Pinpoint the cell where the given text exists, returning its [x, y] midpoint coordinate. 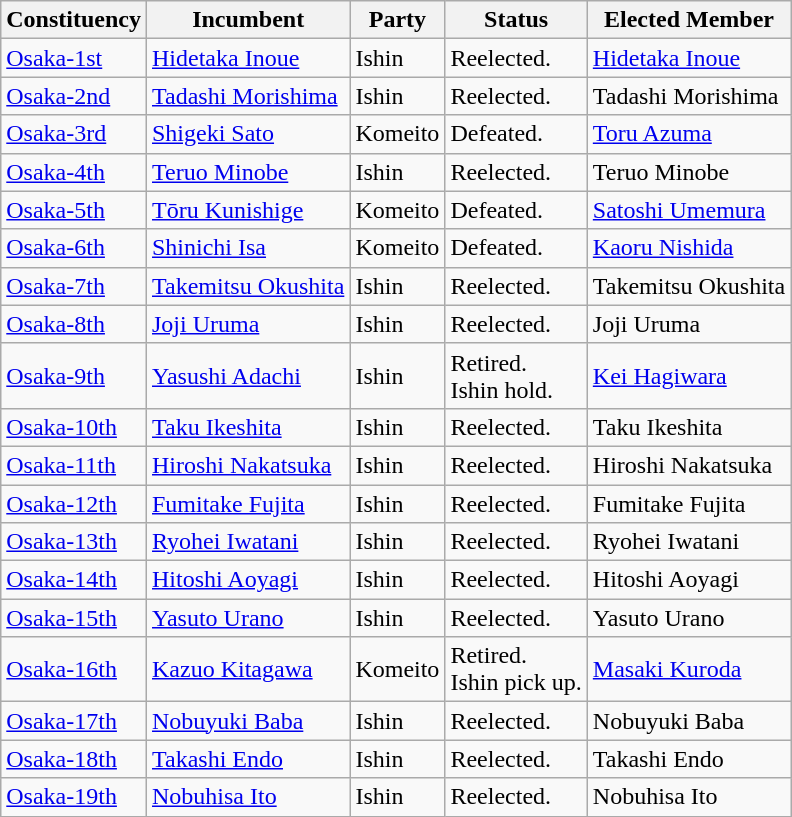
Osaka-6th [74, 248]
Osaka-11th [74, 465]
Satoshi Umemura [688, 210]
Kaoru Nishida [688, 248]
Osaka-4th [74, 172]
Osaka-15th [74, 618]
Kei Hagiwara [688, 376]
Osaka-18th [74, 759]
Osaka-7th [74, 286]
Elected Member [688, 20]
Toru Azuma [688, 134]
Osaka-1st [74, 58]
Yasushi Adachi [248, 376]
Party [398, 20]
Osaka-17th [74, 721]
Incumbent [248, 20]
Shigeki Sato [248, 134]
Status [516, 20]
Osaka-10th [74, 427]
Osaka-13th [74, 542]
Masaki Kuroda [688, 670]
Osaka-3rd [74, 134]
Constituency [74, 20]
Osaka-5th [74, 210]
Osaka-16th [74, 670]
Osaka-9th [74, 376]
Shinichi Isa [248, 248]
Osaka-14th [74, 580]
Retired.Ishin hold. [516, 376]
Tōru Kunishige [248, 210]
Osaka-12th [74, 503]
Osaka-19th [74, 797]
Osaka-8th [74, 324]
Kazuo Kitagawa [248, 670]
Retired.Ishin pick up. [516, 670]
Osaka-2nd [74, 96]
